For the text-containing cell, return its midpoint in (x, y) coordinate format. 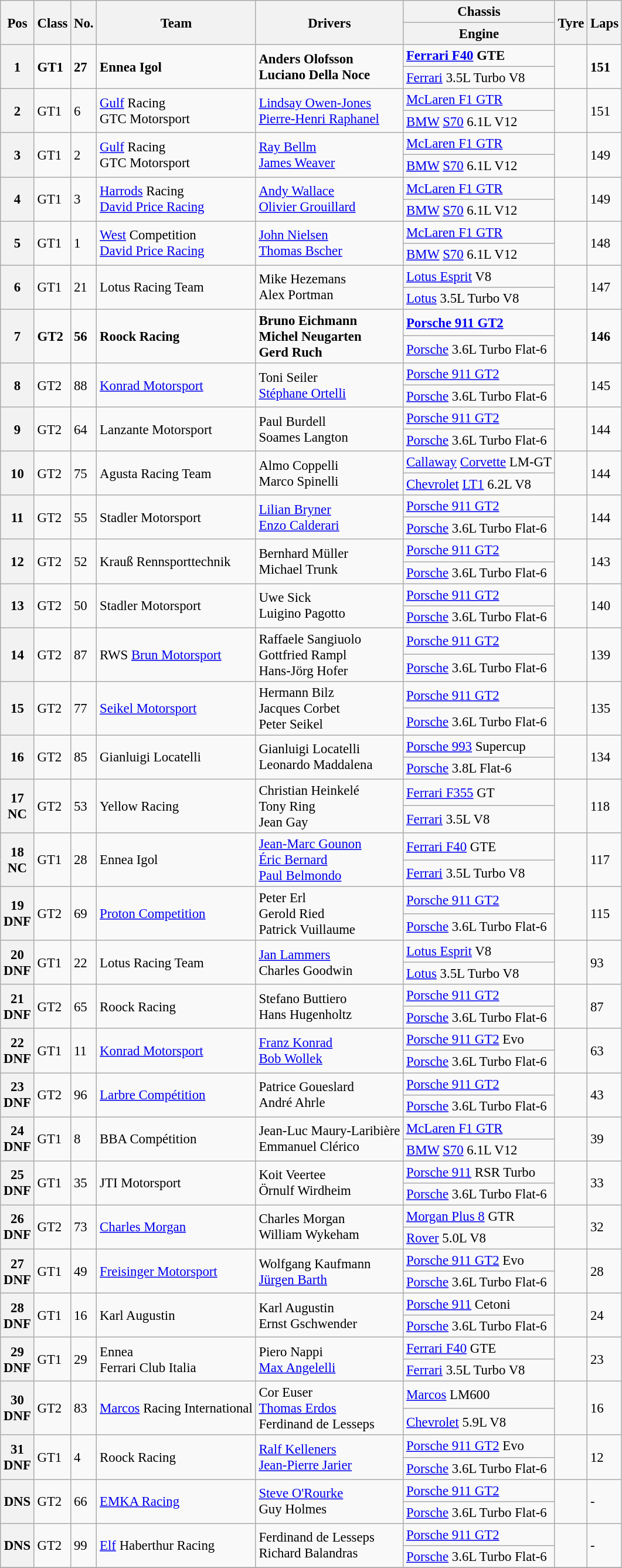
66 (84, 1502)
West Competition David Price Racing (176, 243)
26DNF (18, 1227)
Cor Euser Thomas Erdos Ferdinand de Lesseps (329, 1408)
Bernhard Müller Michael Trunk (329, 562)
Ferdinand de Lesseps Richard Balandras (329, 1545)
Class (53, 22)
Hermann Bilz Jacques Corbet Peter Seikel (329, 709)
14 (18, 655)
Seikel Motorsport (176, 709)
27 (84, 67)
75 (84, 473)
49 (84, 1271)
Callaway Corvette LM-GT (480, 462)
JTI Motorsport (176, 1183)
Jean-Luc Maury-Laribière Emmanuel Clérico (329, 1139)
Engine (480, 34)
83 (84, 1408)
Ralf Kelleners Jean-Pierre Jarier (329, 1457)
Proton Competition (176, 914)
9 (18, 429)
Gianluigi Locatelli Leonardo Maddalena (329, 757)
Toni Seiler Stéphane Ortelli (329, 385)
99 (84, 1545)
135 (605, 709)
118 (605, 806)
Chassis (480, 12)
7 (18, 336)
Almo Coppelli Marco Spinelli (329, 473)
Marcos LM600 (480, 1395)
19DNF (18, 914)
10 (18, 473)
85 (84, 757)
24DNF (18, 1139)
Ferrari 3.5L V8 (480, 819)
88 (84, 385)
Rover 5.0L V8 (480, 1238)
139 (605, 655)
Raffaele Sangiuolo Gottfried Rampl Hans-Jörg Hofer (329, 655)
147 (605, 287)
55 (84, 517)
43 (605, 1095)
22 (84, 962)
30DNF (18, 1408)
Marcos Racing International (176, 1408)
Chevrolet LT1 6.2L V8 (480, 485)
Karl Augustin (176, 1315)
145 (605, 385)
140 (605, 605)
Gianluigi Locatelli (176, 757)
Charles Morgan William Wykeham (329, 1227)
Jan Lammers Charles Goodwin (329, 962)
143 (605, 562)
Drivers (329, 22)
50 (84, 605)
Chevrolet 5.9L V8 (480, 1422)
Porsche 993 Supercup (480, 746)
Pos (18, 22)
73 (84, 1227)
23DNF (18, 1095)
21 (84, 287)
Patrice Goueslard André Ahrle (329, 1095)
Porsche 3.8L Flat-6 (480, 768)
No. (84, 22)
146 (605, 336)
Porsche 911 RSR Turbo (480, 1172)
29DNF (18, 1360)
148 (605, 243)
Bruno Eichmann Michel Neugarten Gerd Ruch (329, 336)
23 (605, 1360)
Paul Burdell Soames Langton (329, 429)
69 (84, 914)
22DNF (18, 1051)
52 (84, 562)
Ferrari F355 GT (480, 793)
Koit Veertee Örnulf Wirdheim (329, 1183)
RWS Brun Motorsport (176, 655)
33 (605, 1183)
32 (605, 1227)
Tyre (571, 22)
117 (605, 860)
31DNF (18, 1457)
Ray Bellm James Weaver (329, 155)
EMKA Racing (176, 1502)
65 (84, 1007)
25DNF (18, 1183)
Jean-Marc Gounon Éric Bernard Paul Belmondo (329, 860)
Charles Morgan (176, 1227)
Peter Erl Gerold Ried Patrick Vuillaume (329, 914)
53 (84, 806)
Anders Olofsson Luciano Della Noce (329, 67)
John Nielsen Thomas Bscher (329, 243)
29 (84, 1360)
21DNF (18, 1007)
13 (18, 605)
56 (84, 336)
Stefano Buttiero Hans Hugenholtz (329, 1007)
Andy Wallace Olivier Grouillard (329, 199)
Ennea Ferrari Club Italia (176, 1360)
24 (605, 1315)
93 (605, 962)
Porsche 911 Cetoni (480, 1305)
Steve O'Rourke Guy Holmes (329, 1502)
63 (605, 1051)
Krauß Rennsporttechnik (176, 562)
Wolfgang Kaufmann Jürgen Barth (329, 1271)
Christian Heinkelé Tony Ring Jean Gay (329, 806)
Agusta Racing Team (176, 473)
5 (18, 243)
Lindsay Owen-Jones Pierre-Henri Raphanel (329, 110)
Lilian Bryner Enzo Calderari (329, 517)
115 (605, 914)
Team (176, 22)
Mike Hezemans Alex Portman (329, 287)
Uwe Sick Luigino Pagotto (329, 605)
Elf Haberthur Racing (176, 1545)
Yellow Racing (176, 806)
77 (84, 709)
134 (605, 757)
18NC (18, 860)
35 (84, 1183)
Karl Augustin Ernst Gschwender (329, 1315)
Morgan Plus 8 GTR (480, 1216)
17NC (18, 806)
64 (84, 429)
Laps (605, 22)
Harrods Racing David Price Racing (176, 199)
39 (605, 1139)
Franz Konrad Bob Wollek (329, 1051)
Piero Nappi Max Angelelli (329, 1360)
20DNF (18, 962)
Freisinger Motorsport (176, 1271)
15 (18, 709)
96 (84, 1095)
27DNF (18, 1271)
Larbre Compétition (176, 1095)
Lanzante Motorsport (176, 429)
28DNF (18, 1315)
BBA Compétition (176, 1139)
